Capture the cell that displays the provided text and extract its [x, y] central coordinate. 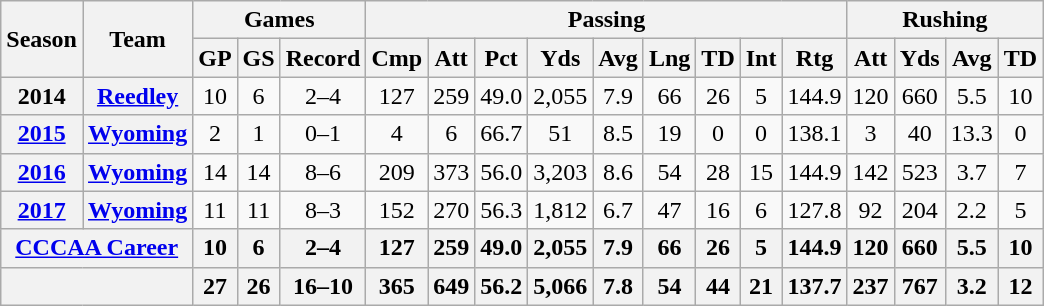
16 [718, 210]
204 [920, 210]
2 [215, 134]
27 [215, 286]
127.8 [814, 210]
523 [920, 172]
51 [560, 134]
2017 [42, 210]
6.7 [618, 210]
7.8 [618, 286]
Passing [606, 20]
56.3 [502, 210]
Cmp [397, 58]
3,203 [560, 172]
270 [452, 210]
8.5 [618, 134]
3.7 [972, 172]
237 [870, 286]
Rushing [945, 20]
5,066 [560, 286]
92 [870, 210]
44 [718, 286]
2015 [42, 134]
Lng [669, 58]
21 [761, 286]
13.3 [972, 134]
12 [1020, 286]
138.1 [814, 134]
2014 [42, 96]
209 [397, 172]
0–1 [323, 134]
8–3 [323, 210]
GS [258, 58]
1,812 [560, 210]
4 [397, 134]
365 [397, 286]
66.7 [502, 134]
2016 [42, 172]
142 [870, 172]
7 [1020, 172]
40 [920, 134]
Reedley [137, 96]
Season [42, 39]
Record [323, 58]
2.2 [972, 210]
Pct [502, 58]
16–10 [323, 286]
15 [761, 172]
3 [870, 134]
56.0 [502, 172]
19 [669, 134]
1 [258, 134]
8.6 [618, 172]
GP [215, 58]
767 [920, 286]
56.2 [502, 286]
CCCAA Career [97, 248]
Team [137, 39]
Games [280, 20]
8–6 [323, 172]
47 [669, 210]
Int [761, 58]
3.2 [972, 286]
649 [452, 286]
152 [397, 210]
Rtg [814, 58]
137.7 [814, 286]
373 [452, 172]
28 [718, 172]
